Determine the (X, Y) coordinate at the center of the cell enclosing the given text.  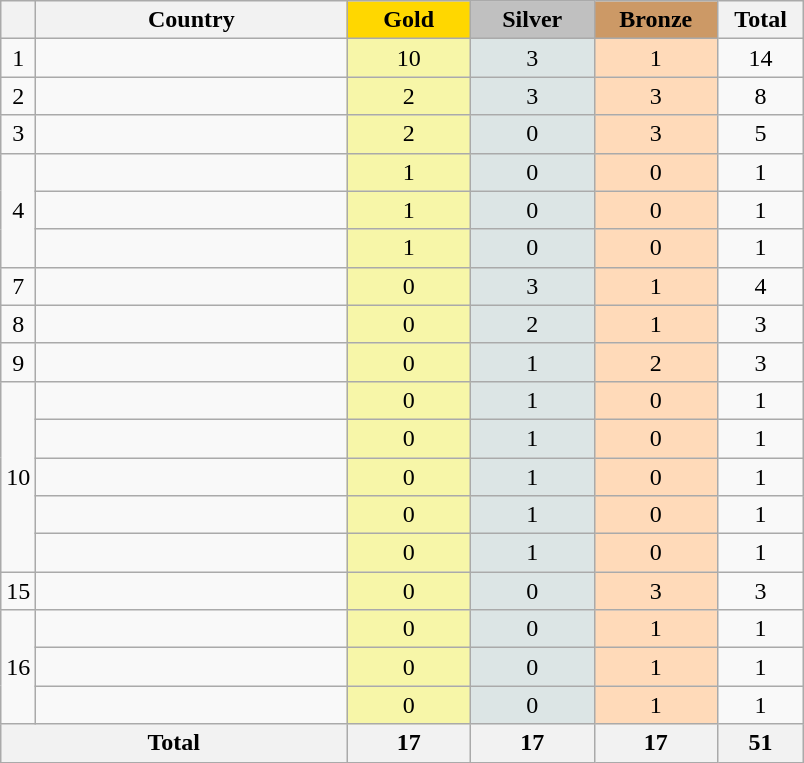
Country (192, 20)
14 (761, 58)
5 (761, 134)
15 (18, 591)
7 (18, 286)
Bronze (656, 20)
Gold (409, 20)
16 (18, 667)
51 (761, 743)
9 (18, 362)
Silver (532, 20)
